For the text-containing cell, return its midpoint in [x, y] coordinate format. 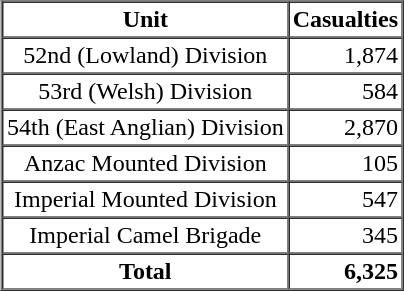
Imperial Camel Brigade [145, 236]
Imperial Mounted Division [145, 200]
584 [345, 92]
54th (East Anglian) Division [145, 128]
6,325 [345, 272]
53rd (Welsh) Division [145, 92]
52nd (Lowland) Division [145, 56]
Anzac Mounted Division [145, 164]
345 [345, 236]
105 [345, 164]
Unit [145, 20]
Total [145, 272]
547 [345, 200]
2,870 [345, 128]
Casualties [345, 20]
1,874 [345, 56]
